Provide the [x, y] coordinate of the cell's center where the given text is located.  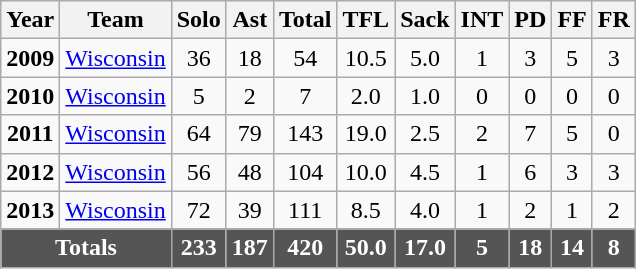
14 [572, 248]
420 [305, 248]
5.0 [425, 58]
INT [482, 20]
54 [305, 58]
Solo [198, 20]
2013 [30, 210]
56 [198, 172]
10.0 [366, 172]
PD [530, 20]
104 [305, 172]
2009 [30, 58]
4.0 [425, 210]
2.0 [366, 96]
10.5 [366, 58]
FR [614, 20]
Sack [425, 20]
2010 [30, 96]
6 [530, 172]
72 [198, 210]
8.5 [366, 210]
1.0 [425, 96]
2.5 [425, 134]
8 [614, 248]
111 [305, 210]
Total [305, 20]
Ast [250, 20]
36 [198, 58]
17.0 [425, 248]
FF [572, 20]
2012 [30, 172]
64 [198, 134]
233 [198, 248]
143 [305, 134]
187 [250, 248]
50.0 [366, 248]
2011 [30, 134]
Team [116, 20]
19.0 [366, 134]
TFL [366, 20]
39 [250, 210]
Year [30, 20]
48 [250, 172]
4.5 [425, 172]
Totals [86, 248]
79 [250, 134]
